Return the [X, Y] coordinate for the center point of the cell that contains the specified text.  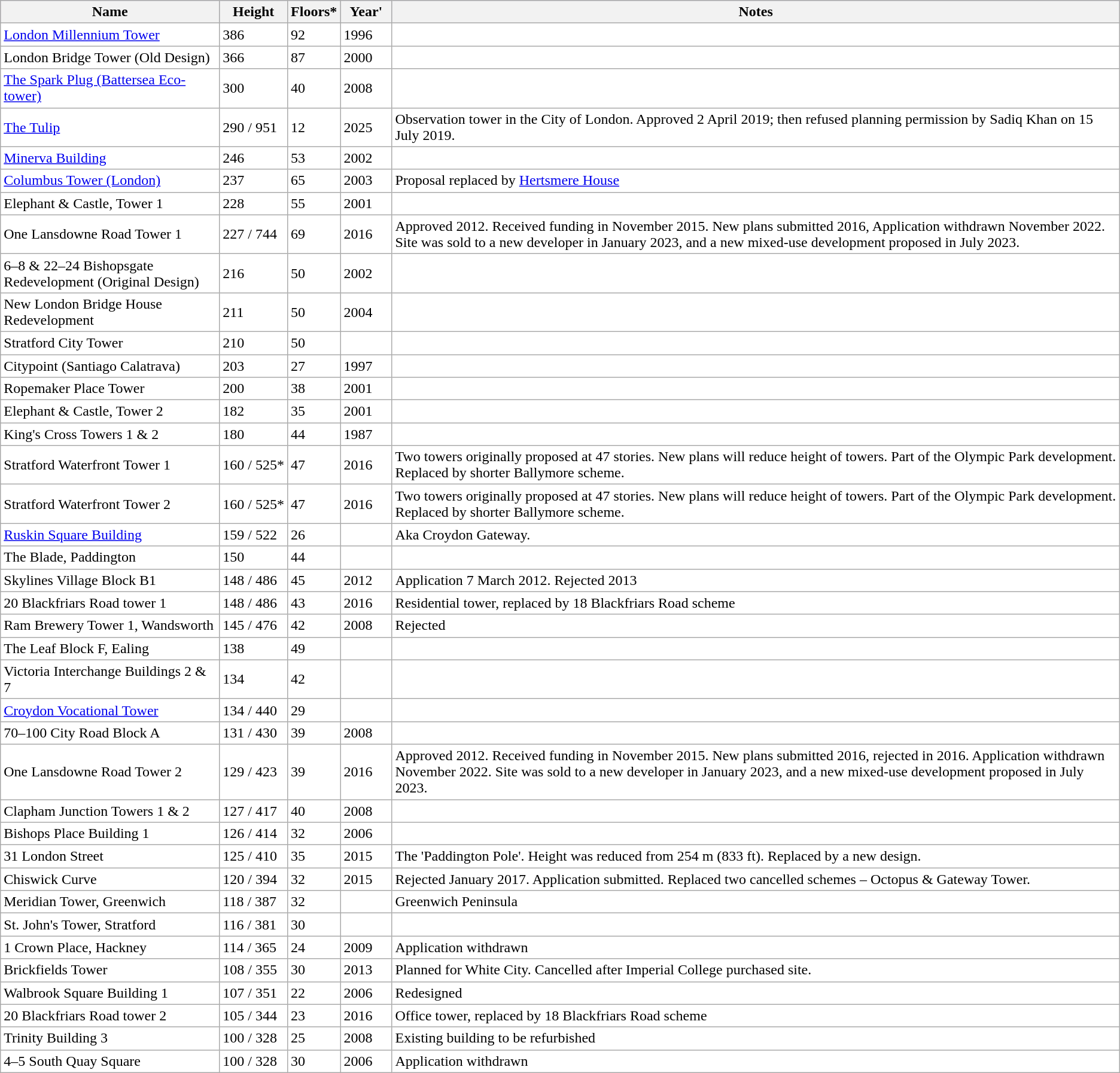
The 'Paddington Pole'. Height was reduced from 254 m (833 ft). Replaced by a new design. [756, 856]
203 [254, 365]
227 / 744 [254, 234]
23 [314, 1016]
182 [254, 411]
Trinity Building 3 [110, 1038]
210 [254, 343]
118 / 387 [254, 902]
Elephant & Castle, Tower 2 [110, 411]
Planned for White City. Cancelled after Imperial College purchased site. [756, 970]
65 [314, 181]
Elephant & Castle, Tower 1 [110, 203]
St. John's Tower, Stratford [110, 925]
20 Blackfriars Road tower 1 [110, 603]
The Spark Plug (Battersea Eco-tower) [110, 89]
Croydon Vocational Tower [110, 710]
228 [254, 203]
12 [314, 127]
386 [254, 35]
200 [254, 389]
134 / 440 [254, 710]
Clapham Junction Towers 1 & 2 [110, 810]
King's Cross Towers 1 & 2 [110, 434]
Columbus Tower (London) [110, 181]
150 [254, 557]
366 [254, 57]
38 [314, 389]
26 [314, 535]
126 / 414 [254, 834]
Minerva Building [110, 158]
Skylines Village Block B1 [110, 580]
108 / 355 [254, 970]
159 / 522 [254, 535]
The Tulip [110, 127]
Greenwich Peninsula [756, 902]
Ruskin Square Building [110, 535]
Stratford Waterfront Tower 1 [110, 465]
Year' [366, 12]
Floors* [314, 12]
31 London Street [110, 856]
27 [314, 365]
131 / 430 [254, 733]
1996 [366, 35]
145 / 476 [254, 626]
24 [314, 947]
London Millennium Tower [110, 35]
Rejected January 2017. Application submitted. Replaced two cancelled schemes – Octopus & Gateway Tower. [756, 879]
Application 7 March 2012. Rejected 2013 [756, 580]
246 [254, 158]
129 / 423 [254, 772]
Redesigned [756, 993]
Chiswick Curve [110, 879]
Ram Brewery Tower 1, Wandsworth [110, 626]
Stratford Waterfront Tower 2 [110, 504]
Residential tower, replaced by 18 Blackfriars Road scheme [756, 603]
300 [254, 89]
Victoria Interchange Buildings 2 & 7 [110, 679]
Height [254, 12]
2025 [366, 127]
Stratford City Tower [110, 343]
180 [254, 434]
Ropemaker Place Tower [110, 389]
6–8 & 22–24 Bishopsgate Redevelopment (Original Design) [110, 273]
Bishops Place Building 1 [110, 834]
1997 [366, 365]
2012 [366, 580]
125 / 410 [254, 856]
216 [254, 273]
105 / 344 [254, 1016]
The Leaf Block F, Ealing [110, 648]
45 [314, 580]
Citypoint (Santiago Calatrava) [110, 365]
43 [314, 603]
55 [314, 203]
69 [314, 234]
2004 [366, 312]
211 [254, 312]
One Lansdowne Road Tower 2 [110, 772]
127 / 417 [254, 810]
Observation tower in the City of London. Approved 2 April 2019; then refused planning permission by Sadiq Khan on 15 July 2019. [756, 127]
One Lansdowne Road Tower 1 [110, 234]
70–100 City Road Block A [110, 733]
1987 [366, 434]
2009 [366, 947]
134 [254, 679]
Proposal replaced by Hertsmere House [756, 181]
2000 [366, 57]
Aka Croydon Gateway. [756, 535]
Name [110, 12]
49 [314, 648]
Existing building to be refurbished [756, 1038]
Walbrook Square Building 1 [110, 993]
New London Bridge House Redevelopment [110, 312]
237 [254, 181]
25 [314, 1038]
138 [254, 648]
4–5 South Quay Square [110, 1061]
53 [314, 158]
87 [314, 57]
120 / 394 [254, 879]
Rejected [756, 626]
107 / 351 [254, 993]
Meridian Tower, Greenwich [110, 902]
Notes [756, 12]
Brickfields Tower [110, 970]
Office tower, replaced by 18 Blackfriars Road scheme [756, 1016]
114 / 365 [254, 947]
92 [314, 35]
20 Blackfriars Road tower 2 [110, 1016]
2003 [366, 181]
2013 [366, 970]
290 / 951 [254, 127]
29 [314, 710]
116 / 381 [254, 925]
The Blade, Paddington [110, 557]
London Bridge Tower (Old Design) [110, 57]
1 Crown Place, Hackney [110, 947]
22 [314, 993]
